Return [x, y] of the center of cell containing provided text 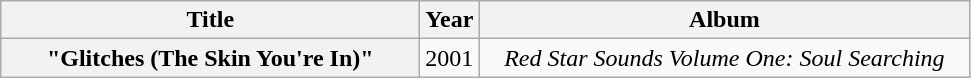
Year [450, 20]
Title [210, 20]
Red Star Sounds Volume One: Soul Searching [724, 58]
"Glitches (The Skin You're In)" [210, 58]
2001 [450, 58]
Album [724, 20]
